Determine the (X, Y) coordinate at the center of the cell enclosing the given text.  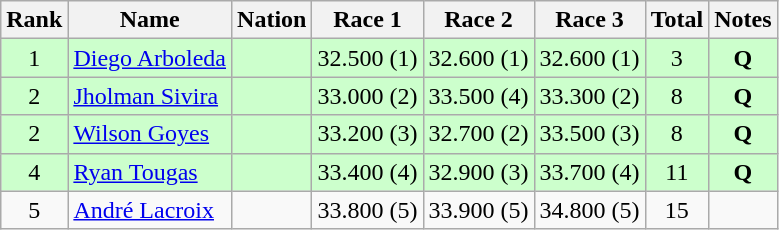
5 (34, 210)
32.500 (1) (368, 58)
33.400 (4) (368, 172)
Jholman Sivira (150, 96)
3 (677, 58)
33.200 (3) (368, 134)
Nation (272, 20)
34.800 (5) (590, 210)
Total (677, 20)
Diego Arboleda (150, 58)
32.900 (3) (478, 172)
Rank (34, 20)
Name (150, 20)
Notes (743, 20)
32.700 (2) (478, 134)
André Lacroix (150, 210)
Ryan Tougas (150, 172)
33.900 (5) (478, 210)
33.500 (4) (478, 96)
11 (677, 172)
Race 1 (368, 20)
33.800 (5) (368, 210)
15 (677, 210)
4 (34, 172)
Wilson Goyes (150, 134)
Race 2 (478, 20)
33.500 (3) (590, 134)
1 (34, 58)
Race 3 (590, 20)
33.000 (2) (368, 96)
33.700 (4) (590, 172)
33.300 (2) (590, 96)
